Scan for the cell matching the given text and deliver its (X, Y) coordinate at center. 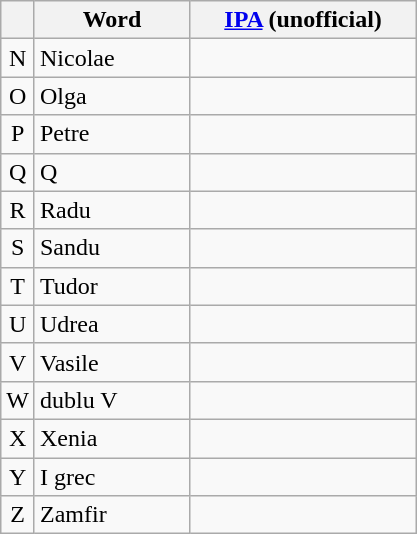
Zamfir (112, 515)
X (18, 438)
Tudor (112, 286)
I grec (112, 477)
V (18, 362)
U (18, 324)
N (18, 58)
Olga (112, 96)
IPA (unofficial) (304, 20)
Sandu (112, 248)
T (18, 286)
Radu (112, 210)
Y (18, 477)
S (18, 248)
Petre (112, 134)
Z (18, 515)
W (18, 400)
Word (112, 20)
Xenia (112, 438)
P (18, 134)
Vasile (112, 362)
Nicolae (112, 58)
dublu V (112, 400)
Udrea (112, 324)
R (18, 210)
O (18, 96)
